Extract the [x, y] coordinate from the center of the cell holding the provided text.  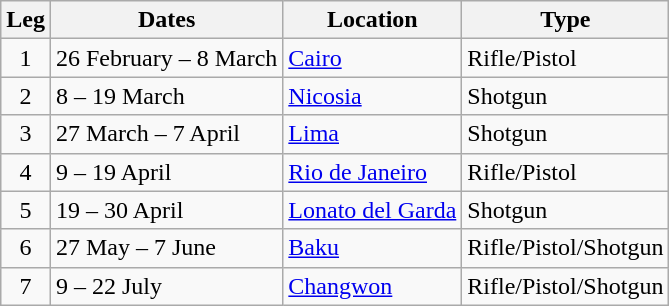
2 [26, 96]
9 – 22 July [166, 286]
27 May – 7 June [166, 248]
Leg [26, 20]
Lonato del Garda [372, 210]
Changwon [372, 286]
27 March – 7 April [166, 134]
1 [26, 58]
4 [26, 172]
Lima [372, 134]
Location [372, 20]
26 February – 8 March [166, 58]
7 [26, 286]
5 [26, 210]
Dates [166, 20]
Baku [372, 248]
Nicosia [372, 96]
Cairo [372, 58]
3 [26, 134]
19 – 30 April [166, 210]
Type [566, 20]
9 – 19 April [166, 172]
Rio de Janeiro [372, 172]
8 – 19 March [166, 96]
6 [26, 248]
